Extract the [x, y] coordinate from the center of the cell holding the provided text.  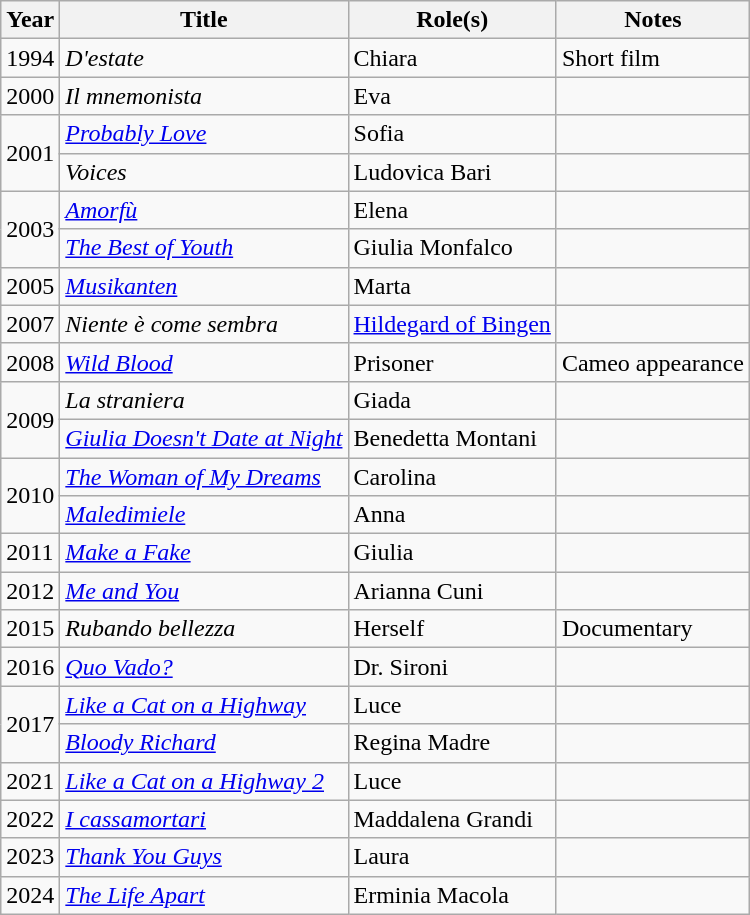
Documentary [652, 629]
Like a Cat on a Highway [204, 705]
2008 [30, 362]
Giulia Doesn't Date at Night [204, 438]
Carolina [452, 477]
2010 [30, 496]
2000 [30, 96]
Maddalena Grandi [452, 819]
Regina Madre [452, 743]
Eva [452, 96]
Bloody Richard [204, 743]
2011 [30, 553]
2005 [30, 286]
Notes [652, 20]
Make a Fake [204, 553]
Giada [452, 400]
2016 [30, 667]
Arianna Cuni [452, 591]
Thank You Guys [204, 857]
Wild Blood [204, 362]
La straniera [204, 400]
Anna [452, 515]
2012 [30, 591]
Niente è come sembra [204, 324]
D'estate [204, 58]
Year [30, 20]
Short film [652, 58]
2001 [30, 153]
Laura [452, 857]
Me and You [204, 591]
Voices [204, 172]
Probably Love [204, 134]
Role(s) [452, 20]
I cassamortari [204, 819]
Giulia Monfalco [452, 248]
Benedetta Montani [452, 438]
Title [204, 20]
Like a Cat on a Highway 2 [204, 781]
The Woman of My Dreams [204, 477]
Sofia [452, 134]
Herself [452, 629]
Elena [452, 210]
2007 [30, 324]
Prisoner [452, 362]
2017 [30, 724]
Cameo appearance [652, 362]
Erminia Macola [452, 895]
Musikanten [204, 286]
Ludovica Bari [452, 172]
Giulia [452, 553]
Amorfù [204, 210]
Rubando bellezza [204, 629]
Marta [452, 286]
Il mnemonista [204, 96]
Maledimiele [204, 515]
Chiara [452, 58]
2021 [30, 781]
The Best of Youth [204, 248]
2009 [30, 419]
2015 [30, 629]
Quo Vado? [204, 667]
2022 [30, 819]
The Life Apart [204, 895]
Dr. Sironi [452, 667]
2003 [30, 229]
2023 [30, 857]
2024 [30, 895]
1994 [30, 58]
Hildegard of Bingen [452, 324]
